Return the (x, y) coordinate for the center point of the cell that contains the specified text.  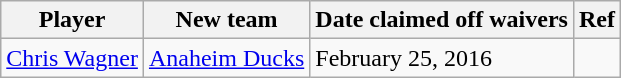
Chris Wagner (72, 58)
Ref (596, 20)
New team (226, 20)
Date claimed off waivers (442, 20)
Player (72, 20)
February 25, 2016 (442, 58)
Anaheim Ducks (226, 58)
